Pinpoint the cell where the given text exists, returning its (x, y) midpoint coordinate. 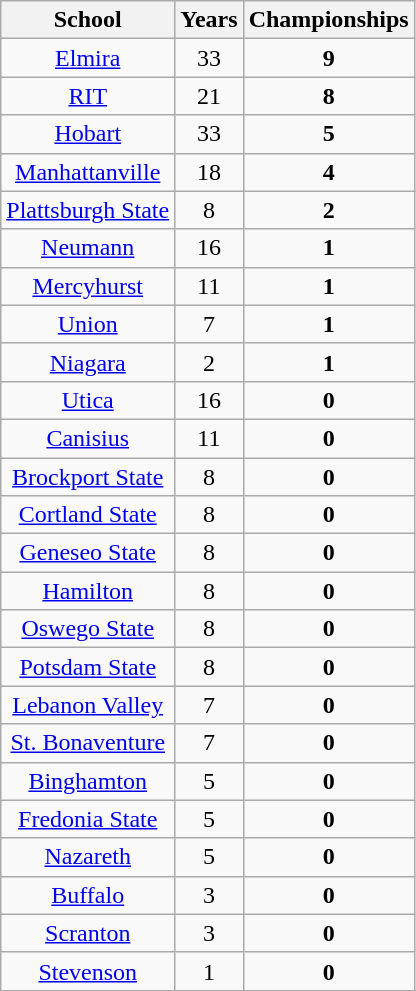
Buffalo (88, 895)
Manhattanville (88, 172)
Years (209, 20)
Elmira (88, 58)
18 (209, 172)
Neumann (88, 248)
Canisius (88, 438)
9 (328, 58)
RIT (88, 96)
Utica (88, 400)
Scranton (88, 933)
Plattsburgh State (88, 210)
21 (209, 96)
Lebanon Valley (88, 705)
4 (328, 172)
Cortland State (88, 515)
Union (88, 324)
School (88, 20)
Stevenson (88, 971)
Binghamton (88, 781)
Oswego State (88, 629)
Hamilton (88, 591)
Brockport State (88, 477)
Nazareth (88, 857)
Potsdam State (88, 667)
St. Bonaventure (88, 743)
Mercyhurst (88, 286)
Niagara (88, 362)
Championships (328, 20)
Fredonia State (88, 819)
Hobart (88, 134)
Geneseo State (88, 553)
